Identify which cell holds the provided text, then report its (X, Y) central coordinate. 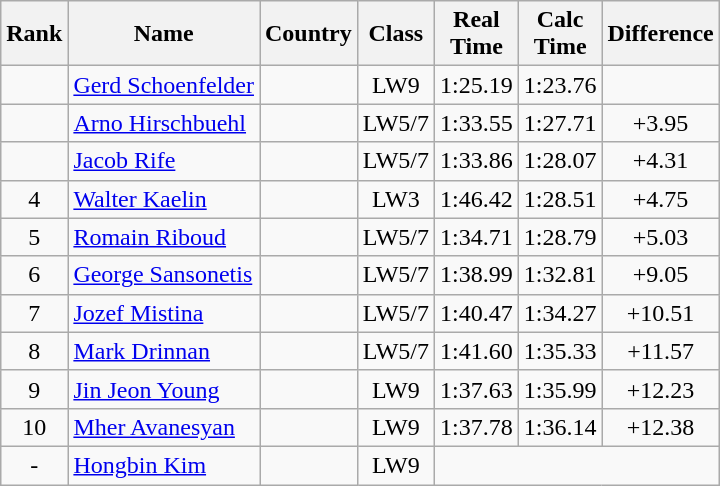
Jozef Mistina (164, 313)
+4.75 (660, 199)
1:40.47 (477, 313)
Country (309, 34)
1:28.07 (560, 161)
George Sansonetis (164, 275)
1:34.27 (560, 313)
1:36.14 (560, 427)
- (34, 465)
+10.51 (660, 313)
Mher Avanesyan (164, 427)
Mark Drinnan (164, 351)
Gerd Schoenfelder (164, 85)
+12.23 (660, 389)
Walter Kaelin (164, 199)
LW3 (396, 199)
1:27.71 (560, 123)
+5.03 (660, 237)
1:35.33 (560, 351)
+4.31 (660, 161)
Rank (34, 34)
RealTime (477, 34)
+9.05 (660, 275)
1:33.86 (477, 161)
Jacob Rife (164, 161)
Jin Jeon Young (164, 389)
Name (164, 34)
1:38.99 (477, 275)
5 (34, 237)
Difference (660, 34)
1:34.71 (477, 237)
1:25.19 (477, 85)
+12.38 (660, 427)
Class (396, 34)
1:35.99 (560, 389)
Romain Riboud (164, 237)
1:41.60 (477, 351)
1:32.81 (560, 275)
Hongbin Kim (164, 465)
+3.95 (660, 123)
1:28.51 (560, 199)
6 (34, 275)
+11.57 (660, 351)
1:37.63 (477, 389)
4 (34, 199)
Arno Hirschbuehl (164, 123)
8 (34, 351)
1:33.55 (477, 123)
1:46.42 (477, 199)
9 (34, 389)
7 (34, 313)
1:37.78 (477, 427)
10 (34, 427)
CalcTime (560, 34)
1:23.76 (560, 85)
1:28.79 (560, 237)
